Identify which cell holds the provided text, then report its [x, y] central coordinate. 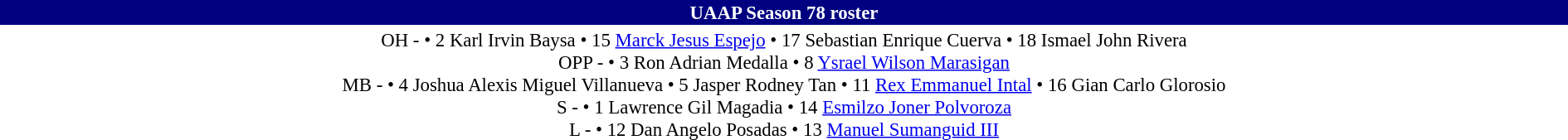
UAAP Season 78 roster [784, 12]
